Capture the cell that displays the provided text and extract its (X, Y) central coordinate. 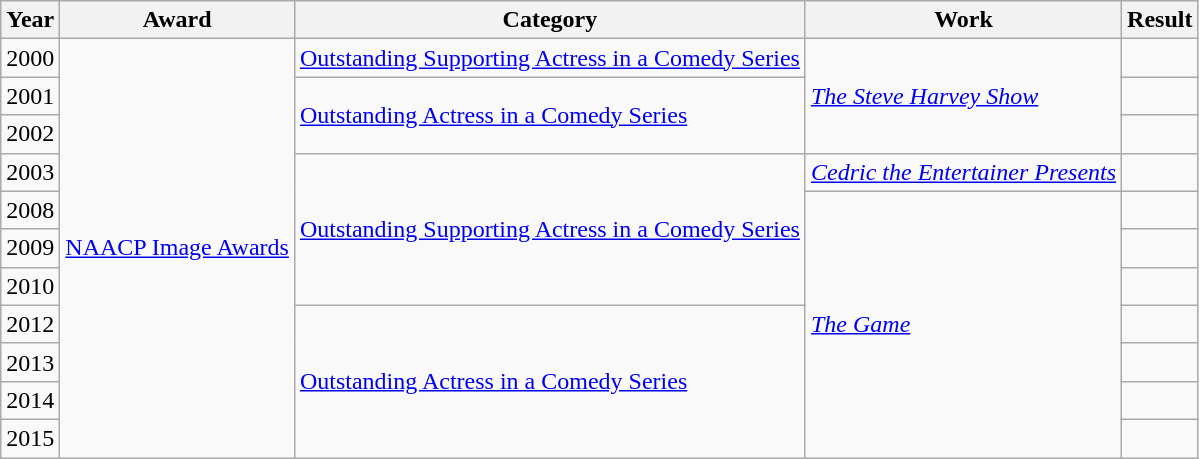
2012 (30, 324)
2001 (30, 96)
Cedric the Entertainer Presents (963, 172)
2014 (30, 400)
2008 (30, 210)
Work (963, 20)
NAACP Image Awards (178, 248)
The Steve Harvey Show (963, 96)
2000 (30, 58)
2010 (30, 286)
Result (1160, 20)
Year (30, 20)
2003 (30, 172)
2015 (30, 438)
Award (178, 20)
2002 (30, 134)
Category (550, 20)
2013 (30, 362)
2009 (30, 248)
The Game (963, 324)
